For the text-containing cell, return its midpoint in [X, Y] coordinate format. 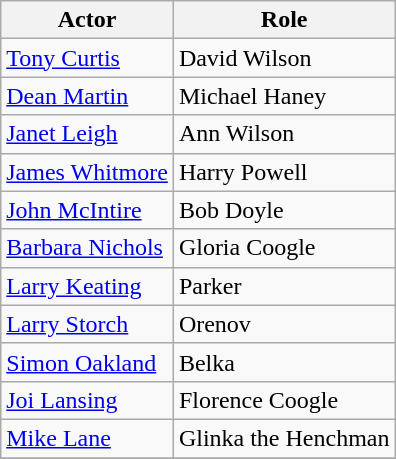
Mike Lane [88, 438]
Gloria Coogle [284, 248]
David Wilson [284, 58]
Harry Powell [284, 172]
Larry Storch [88, 324]
Dean Martin [88, 96]
Tony Curtis [88, 58]
Parker [284, 286]
Glinka the Henchman [284, 438]
Role [284, 20]
Bob Doyle [284, 210]
Actor [88, 20]
Florence Coogle [284, 400]
Michael Haney [284, 96]
John McIntire [88, 210]
Janet Leigh [88, 134]
Barbara Nichols [88, 248]
Orenov [284, 324]
Belka [284, 362]
Joi Lansing [88, 400]
Simon Oakland [88, 362]
Ann Wilson [284, 134]
James Whitmore [88, 172]
Larry Keating [88, 286]
